Provide the [x, y] coordinate of the cell's center where the given text is located.  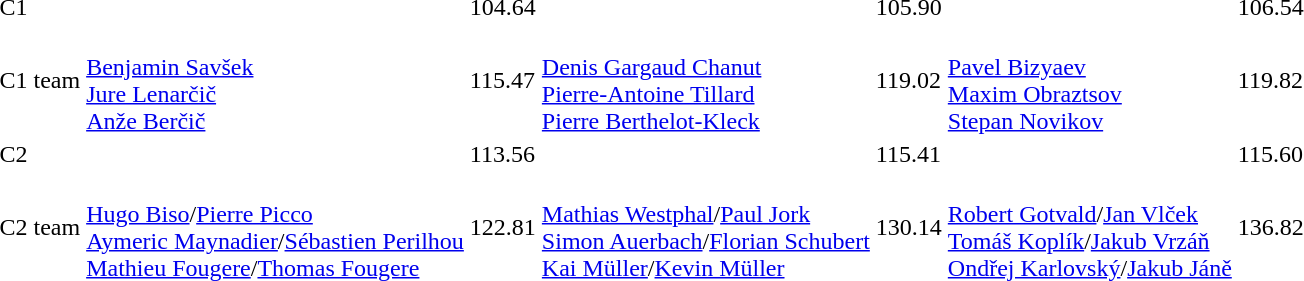
Pavel BizyaevMaxim ObraztsovStepan Novikov [1090, 80]
Denis Gargaud ChanutPierre-Antoine TillardPierre Berthelot-Kleck [706, 80]
113.56 [502, 154]
115.47 [502, 80]
115.41 [908, 154]
Benjamin SavšekJure LenarčičAnže Berčič [276, 80]
119.02 [908, 80]
